Find where the given text appears and provide that cell's center as [X, Y] coordinate. 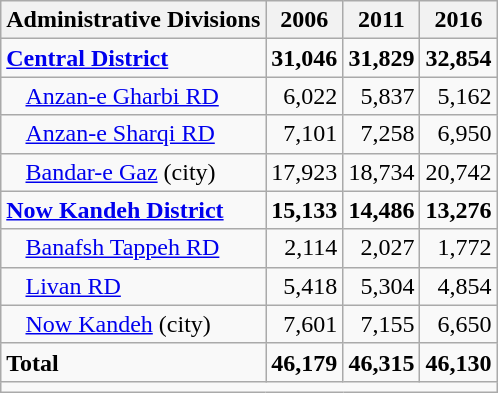
5,304 [382, 286]
Bandar-e Gaz (city) [134, 172]
5,418 [304, 286]
Total [134, 362]
Now Kandeh District [134, 210]
Administrative Divisions [134, 20]
20,742 [458, 172]
7,101 [304, 134]
6,950 [458, 134]
46,315 [382, 362]
31,829 [382, 58]
13,276 [458, 210]
4,854 [458, 286]
2016 [458, 20]
46,130 [458, 362]
Central District [134, 58]
2011 [382, 20]
Now Kandeh (city) [134, 324]
18,734 [382, 172]
6,650 [458, 324]
Anzan-e Sharqi RD [134, 134]
1,772 [458, 248]
7,601 [304, 324]
2006 [304, 20]
31,046 [304, 58]
32,854 [458, 58]
2,027 [382, 248]
46,179 [304, 362]
15,133 [304, 210]
5,162 [458, 96]
2,114 [304, 248]
6,022 [304, 96]
Livan RD [134, 286]
7,258 [382, 134]
17,923 [304, 172]
Anzan-e Gharbi RD [134, 96]
Banafsh Tappeh RD [134, 248]
5,837 [382, 96]
14,486 [382, 210]
7,155 [382, 324]
